Capture the cell that displays the provided text and extract its (x, y) central coordinate. 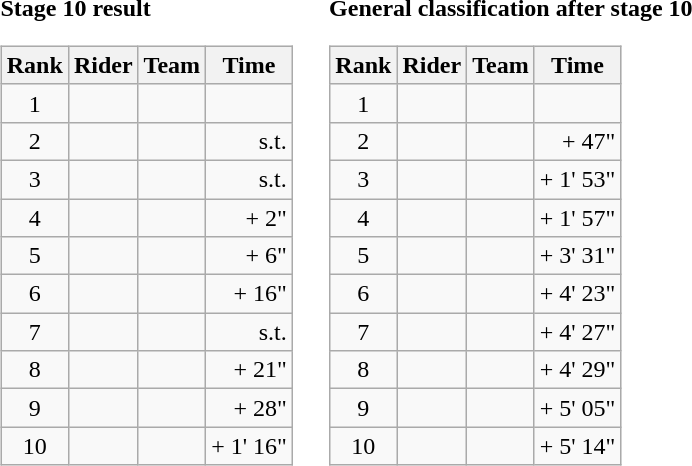
+ 4' 23" (578, 294)
+ 1' 53" (578, 179)
+ 4' 27" (578, 332)
+ 1' 16" (250, 446)
+ 28" (250, 408)
+ 6" (250, 256)
+ 2" (250, 217)
+ 16" (250, 294)
+ 47" (578, 141)
+ 21" (250, 370)
+ 3' 31" (578, 256)
+ 5' 14" (578, 446)
+ 5' 05" (578, 408)
+ 1' 57" (578, 217)
+ 4' 29" (578, 370)
